Find where the given text appears and provide that cell's center as (X, Y) coordinate. 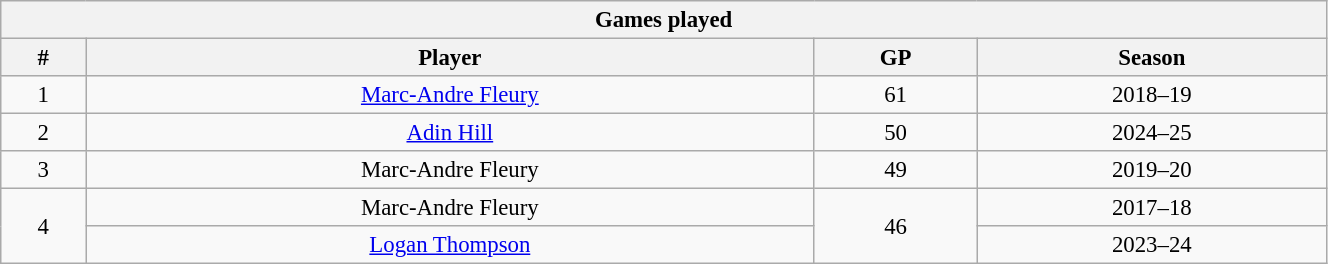
46 (896, 226)
2023–24 (1152, 245)
2 (44, 133)
49 (896, 170)
Player (450, 58)
Season (1152, 58)
2024–25 (1152, 133)
61 (896, 95)
1 (44, 95)
# (44, 58)
Adin Hill (450, 133)
2017–18 (1152, 208)
Games played (664, 20)
3 (44, 170)
GP (896, 58)
4 (44, 226)
50 (896, 133)
2018–19 (1152, 95)
2019–20 (1152, 170)
Logan Thompson (450, 245)
